Output the (x, y) coordinate of the center of the cell containing the given text.  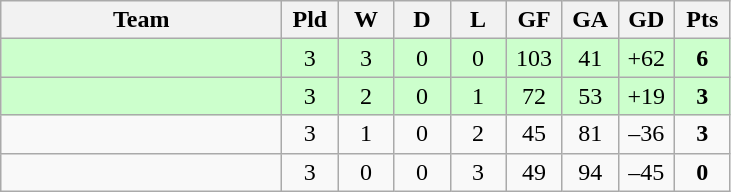
+19 (646, 96)
–36 (646, 134)
72 (534, 96)
D (422, 20)
Pts (702, 20)
6 (702, 58)
–45 (646, 172)
41 (590, 58)
W (366, 20)
53 (590, 96)
103 (534, 58)
Team (142, 20)
81 (590, 134)
49 (534, 172)
Pld (310, 20)
GA (590, 20)
94 (590, 172)
+62 (646, 58)
GF (534, 20)
45 (534, 134)
GD (646, 20)
L (478, 20)
